Determine the [X, Y] coordinate at the center of the cell enclosing the given text.  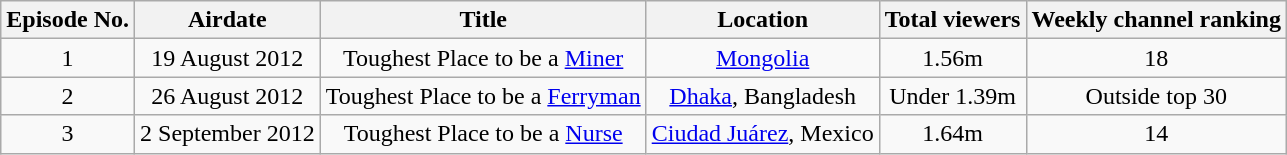
Location [762, 20]
Dhaka, Bangladesh [762, 96]
2 [68, 96]
26 August 2012 [228, 96]
18 [1156, 58]
Toughest Place to be a Miner [483, 58]
1.64m [952, 134]
14 [1156, 134]
1.56m [952, 58]
Episode No. [68, 20]
19 August 2012 [228, 58]
Airdate [228, 20]
Toughest Place to be a Nurse [483, 134]
Total viewers [952, 20]
Under 1.39m [952, 96]
2 September 2012 [228, 134]
Outside top 30 [1156, 96]
Weekly channel ranking [1156, 20]
1 [68, 58]
Mongolia [762, 58]
Title [483, 20]
Toughest Place to be a Ferryman [483, 96]
Ciudad Juárez, Mexico [762, 134]
3 [68, 134]
